Scan for the cell matching the given text and deliver its [X, Y] coordinate at center. 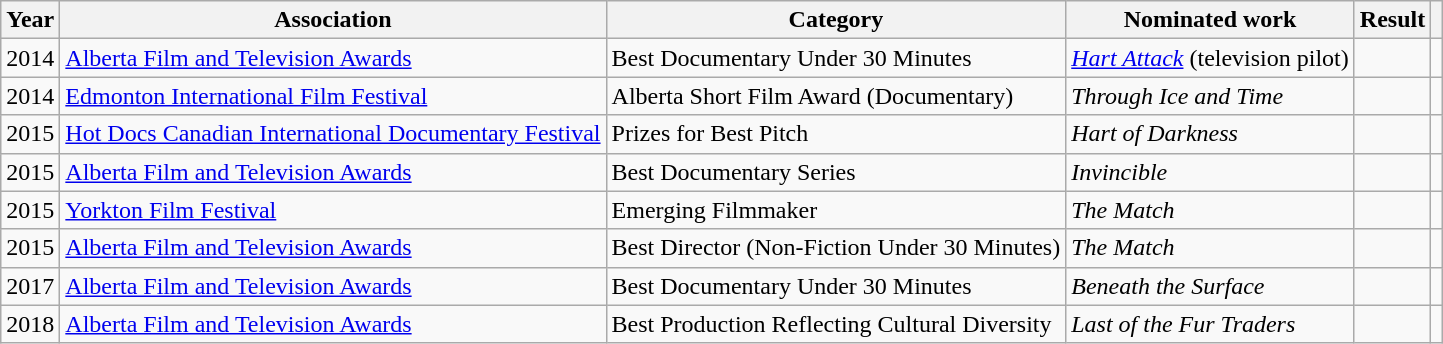
Best Director (Non-Fiction Under 30 Minutes) [836, 248]
Year [30, 20]
Beneath the Surface [1210, 286]
Emerging Filmmaker [836, 210]
Prizes for Best Pitch [836, 134]
Best Production Reflecting Cultural Diversity [836, 324]
Alberta Short Film Award (Documentary) [836, 96]
Hot Docs Canadian International Documentary Festival [333, 134]
Edmonton International Film Festival [333, 96]
Hart Attack (television pilot) [1210, 58]
Result [1392, 20]
Invincible [1210, 172]
Through Ice and Time [1210, 96]
Last of the Fur Traders [1210, 324]
Category [836, 20]
2017 [30, 286]
Yorkton Film Festival [333, 210]
Hart of Darkness [1210, 134]
Association [333, 20]
2018 [30, 324]
Nominated work [1210, 20]
Best Documentary Series [836, 172]
